Pinpoint the cell where the given text exists, returning its (X, Y) midpoint coordinate. 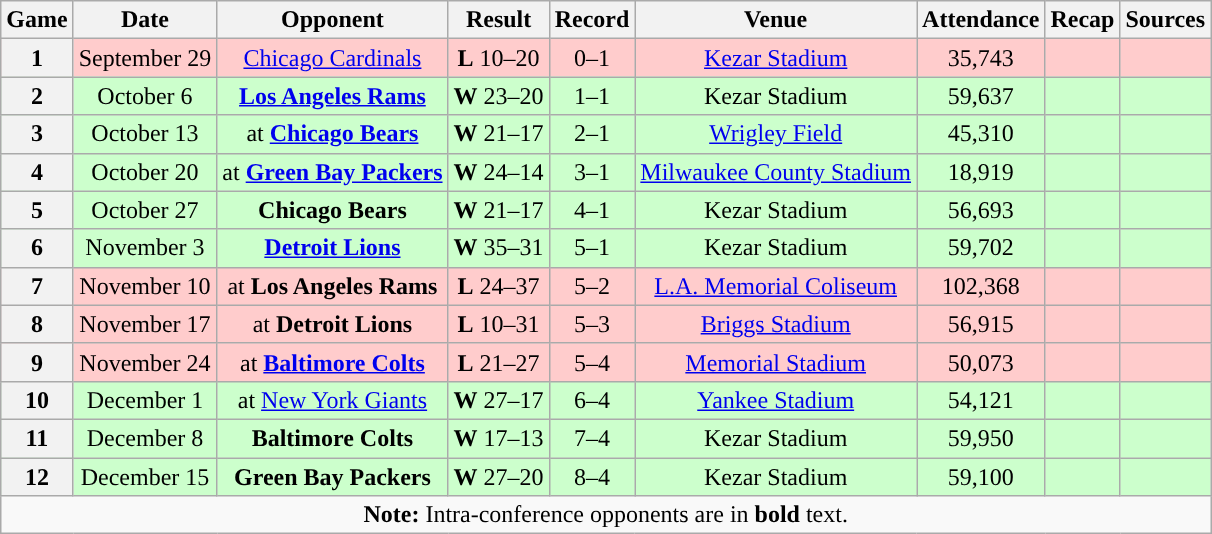
8 (37, 324)
12 (37, 477)
6 (37, 248)
L 10–20 (498, 58)
November 3 (145, 248)
December 1 (145, 400)
Opponent (332, 20)
50,073 (981, 362)
Recap (1082, 20)
L.A. Memorial Coliseum (776, 286)
December 15 (145, 477)
59,950 (981, 438)
1 (37, 58)
59,100 (981, 477)
2–1 (592, 134)
8–4 (592, 477)
W 27–20 (498, 477)
Green Bay Packers (332, 477)
Wrigley Field (776, 134)
9 (37, 362)
102,368 (981, 286)
1–1 (592, 96)
35,743 (981, 58)
at Detroit Lions (332, 324)
2 (37, 96)
L 24–37 (498, 286)
at Baltimore Colts (332, 362)
W 17–13 (498, 438)
3 (37, 134)
at Green Bay Packers (332, 172)
September 29 (145, 58)
Note: Intra-conference opponents are in bold text. (606, 515)
L 10–31 (498, 324)
0–1 (592, 58)
October 13 (145, 134)
December 8 (145, 438)
November 10 (145, 286)
at New York Giants (332, 400)
59,637 (981, 96)
Record (592, 20)
6–4 (592, 400)
11 (37, 438)
W 23–20 (498, 96)
at Chicago Bears (332, 134)
4–1 (592, 210)
October 27 (145, 210)
5–4 (592, 362)
54,121 (981, 400)
7–4 (592, 438)
Los Angeles Rams (332, 96)
Memorial Stadium (776, 362)
October 20 (145, 172)
W 35–31 (498, 248)
3–1 (592, 172)
Briggs Stadium (776, 324)
Detroit Lions (332, 248)
Venue (776, 20)
Date (145, 20)
5–2 (592, 286)
45,310 (981, 134)
Sources (1166, 20)
5 (37, 210)
4 (37, 172)
5–1 (592, 248)
Result (498, 20)
5–3 (592, 324)
W 27–17 (498, 400)
October 6 (145, 96)
Chicago Bears (332, 210)
W 24–14 (498, 172)
59,702 (981, 248)
56,915 (981, 324)
7 (37, 286)
Game (37, 20)
November 24 (145, 362)
November 17 (145, 324)
Chicago Cardinals (332, 58)
18,919 (981, 172)
at Los Angeles Rams (332, 286)
Yankee Stadium (776, 400)
Attendance (981, 20)
Baltimore Colts (332, 438)
Milwaukee County Stadium (776, 172)
10 (37, 400)
L 21–27 (498, 362)
56,693 (981, 210)
